Scan for the cell matching the given text and deliver its (X, Y) coordinate at center. 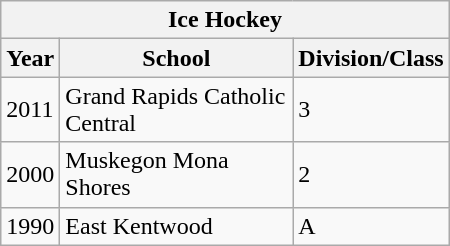
3 (371, 110)
1990 (30, 226)
Year (30, 58)
Grand Rapids Catholic Central (176, 110)
2 (371, 174)
Division/Class (371, 58)
2011 (30, 110)
Muskegon Mona Shores (176, 174)
School (176, 58)
East Kentwood (176, 226)
2000 (30, 174)
A (371, 226)
Ice Hockey (225, 20)
